Locate the cell with the specified text and output its (X, Y) center coordinate. 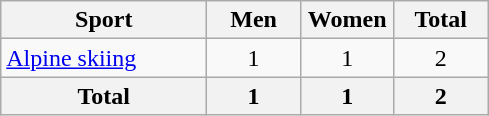
Alpine skiing (104, 58)
Sport (104, 20)
Men (254, 20)
Women (347, 20)
